Detect which cell encompasses the target text, then output its (x, y) center coordinate. 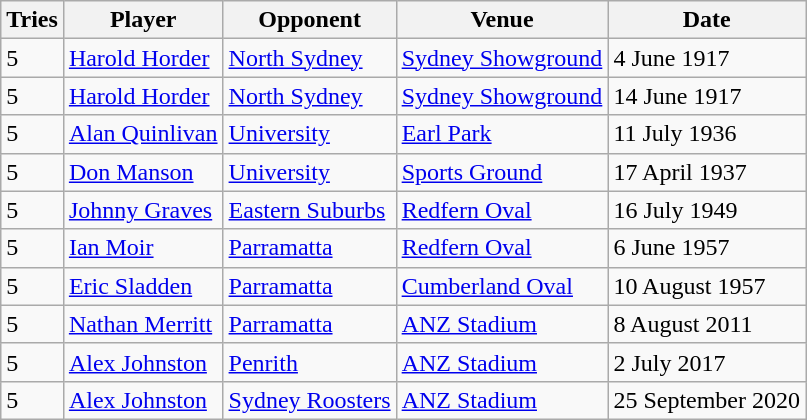
Venue (502, 20)
Nathan Merritt (143, 324)
4 June 1917 (707, 58)
16 July 1949 (707, 210)
Earl Park (502, 134)
Sydney Roosters (310, 400)
Ian Moir (143, 248)
Alan Quinlivan (143, 134)
Tries (32, 20)
17 April 1937 (707, 172)
6 June 1957 (707, 248)
Cumberland Oval (502, 286)
Sports Ground (502, 172)
8 August 2011 (707, 324)
Player (143, 20)
14 June 1917 (707, 96)
25 September 2020 (707, 400)
Johnny Graves (143, 210)
Eastern Suburbs (310, 210)
Opponent (310, 20)
Don Manson (143, 172)
2 July 2017 (707, 362)
Eric Sladden (143, 286)
10 August 1957 (707, 286)
Date (707, 20)
11 July 1936 (707, 134)
Penrith (310, 362)
